Locate the cell with the specified text and output its [X, Y] center coordinate. 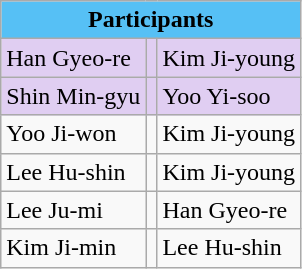
Yoo Yi-soo [229, 96]
Yoo Ji-won [74, 134]
Participants [151, 20]
Kim Ji-min [74, 248]
Lee Ju-mi [74, 210]
Shin Min-gyu [74, 96]
